Find where the given text appears and provide that cell's center as [X, Y] coordinate. 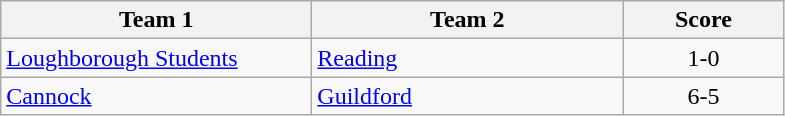
Loughborough Students [156, 58]
Score [704, 20]
1-0 [704, 58]
Team 2 [468, 20]
Cannock [156, 96]
Team 1 [156, 20]
Guildford [468, 96]
6-5 [704, 96]
Reading [468, 58]
